Output the (x, y) coordinate of the center of the cell containing the given text.  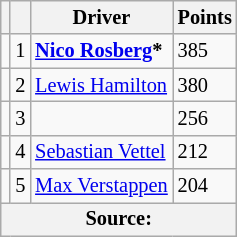
212 (205, 152)
Lewis Hamilton (101, 85)
5 (20, 186)
1 (20, 51)
Points (205, 17)
380 (205, 85)
Driver (101, 17)
4 (20, 152)
385 (205, 51)
Sebastian Vettel (101, 152)
Nico Rosberg* (101, 51)
2 (20, 85)
Source: (119, 219)
204 (205, 186)
3 (20, 118)
Max Verstappen (101, 186)
256 (205, 118)
